Capture the cell that displays the provided text and extract its (x, y) central coordinate. 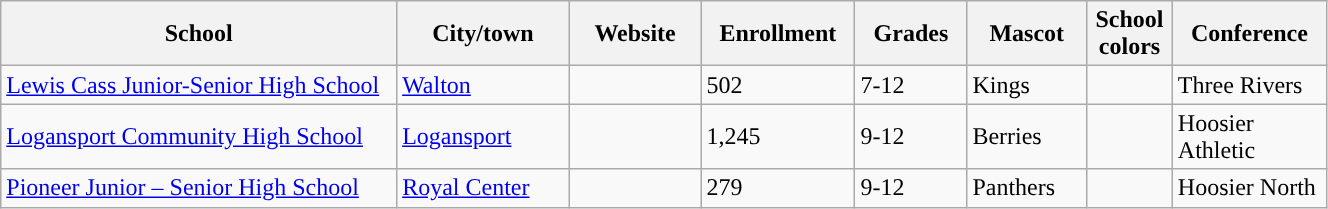
1,245 (778, 136)
502 (778, 85)
Kings (1027, 85)
Enrollment (778, 34)
Lewis Cass Junior-Senior High School (199, 85)
Conference (1249, 34)
Three Rivers (1249, 85)
Pioneer Junior – Senior High School (199, 188)
Grades (911, 34)
School colors (1130, 34)
Royal Center (484, 188)
Logansport (484, 136)
Logansport Community High School (199, 136)
Hoosier Athletic (1249, 136)
City/town (484, 34)
School (199, 34)
Walton (484, 85)
7-12 (911, 85)
Website (635, 34)
Berries (1027, 136)
279 (778, 188)
Panthers (1027, 188)
Mascot (1027, 34)
Hoosier North (1249, 188)
